Extract the [x, y] coordinate from the center of the cell holding the provided text.  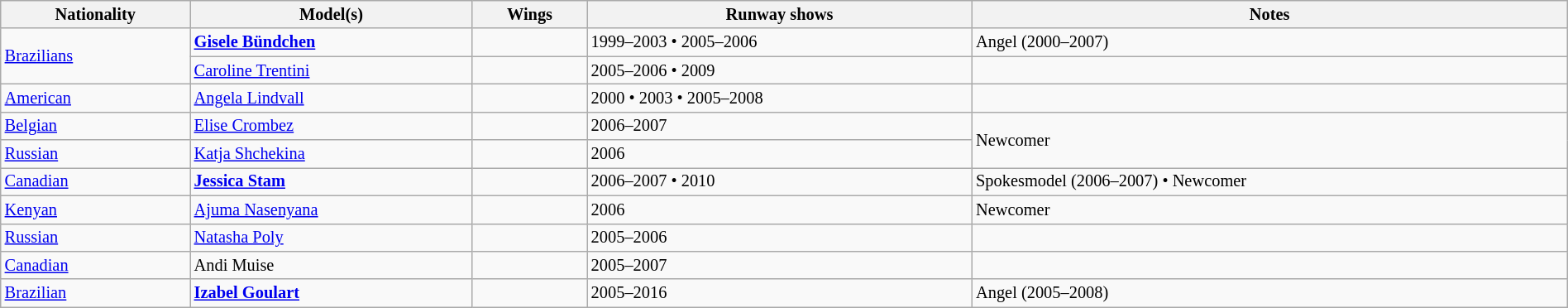
Andi Muise [331, 265]
2000 • 2003 • 2005–2008 [779, 98]
American [96, 98]
Katja Shchekina [331, 154]
2005–2007 [779, 265]
Angel (2000–2007) [1269, 42]
2006–2007 • 2010 [779, 181]
Natasha Poly [331, 238]
Runway shows [779, 14]
Caroline Trentini [331, 70]
Jessica Stam [331, 181]
Gisele Bündchen [331, 42]
Brazilian [96, 293]
Ajuma Nasenyana [331, 209]
Elise Crombez [331, 126]
1999–2003 • 2005–2006 [779, 42]
Kenyan [96, 209]
Model(s) [331, 14]
2006–2007 [779, 126]
Brazilians [96, 56]
Belgian [96, 126]
Angela Lindvall [331, 98]
Nationality [96, 14]
Izabel Goulart [331, 293]
Angel (2005–2008) [1269, 293]
2005–2006 [779, 238]
Wings [529, 14]
2005–2016 [779, 293]
2005–2006 • 2009 [779, 70]
Notes [1269, 14]
Spokesmodel (2006–2007) • Newcomer [1269, 181]
